Extract the [X, Y] coordinate from the center of the cell holding the provided text.  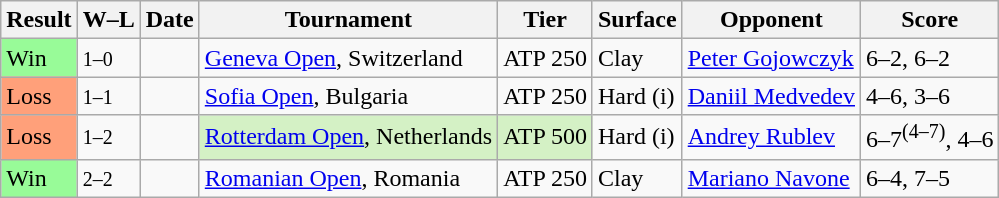
Score [930, 20]
Romanian Open, Romania [348, 178]
2–2 [108, 178]
Tier [546, 20]
Tournament [348, 20]
Surface [637, 20]
Peter Gojowczyk [771, 58]
6–2, 6–2 [930, 58]
W–L [108, 20]
Result [39, 20]
Geneva Open, Switzerland [348, 58]
Daniil Medvedev [771, 96]
Sofia Open, Bulgaria [348, 96]
1–0 [108, 58]
6–7(4–7), 4–6 [930, 138]
Date [170, 20]
Opponent [771, 20]
4–6, 3–6 [930, 96]
6–4, 7–5 [930, 178]
Rotterdam Open, Netherlands [348, 138]
ATP 500 [546, 138]
Andrey Rublev [771, 138]
1–2 [108, 138]
1–1 [108, 96]
Mariano Navone [771, 178]
